For the text-containing cell, return its midpoint in (x, y) coordinate format. 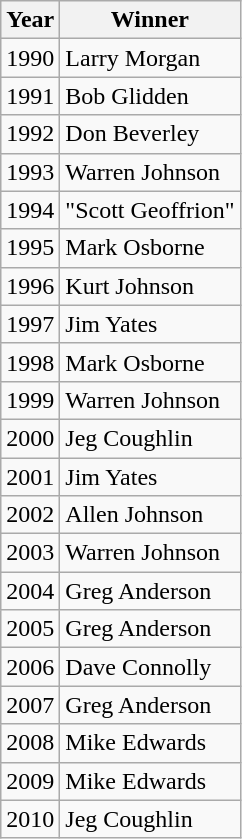
1995 (30, 248)
1999 (30, 400)
1994 (30, 210)
2009 (30, 781)
2001 (30, 477)
2010 (30, 819)
1998 (30, 362)
1993 (30, 172)
"Scott Geoffrion" (150, 210)
2006 (30, 667)
Winner (150, 20)
Year (30, 20)
1997 (30, 324)
Don Beverley (150, 134)
Bob Glidden (150, 96)
Dave Connolly (150, 667)
1992 (30, 134)
2003 (30, 553)
2002 (30, 515)
2008 (30, 743)
1991 (30, 96)
2004 (30, 591)
2005 (30, 629)
1990 (30, 58)
Kurt Johnson (150, 286)
2000 (30, 438)
2007 (30, 705)
1996 (30, 286)
Allen Johnson (150, 515)
Larry Morgan (150, 58)
